Determine the (X, Y) coordinate at the center of the cell enclosing the given text.  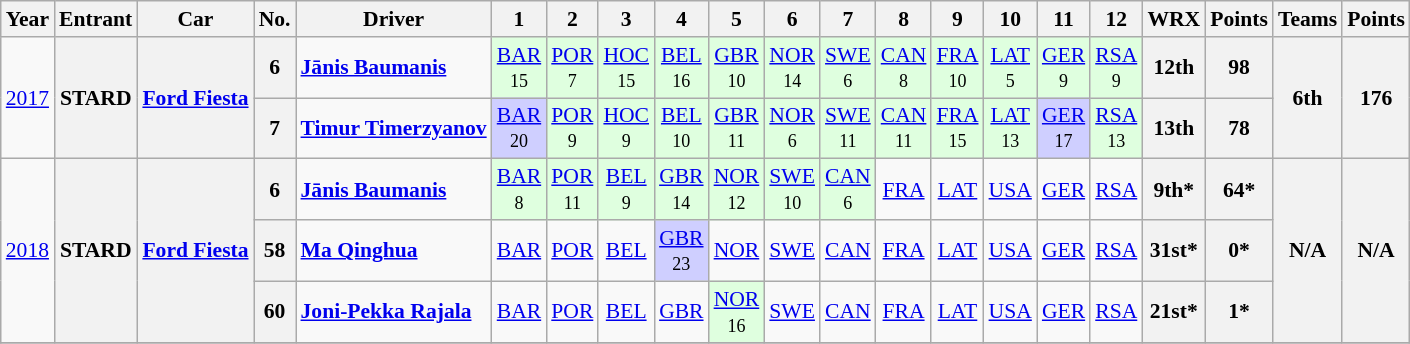
NOR6 (792, 128)
SWE11 (848, 128)
BEL10 (682, 128)
10 (1010, 19)
CAN8 (904, 68)
POR9 (572, 128)
9th* (1174, 190)
GER9 (1064, 68)
Driver (394, 19)
LAT13 (1010, 128)
Car (195, 19)
12th (1174, 68)
21st* (1174, 312)
GBR10 (737, 68)
BAR8 (520, 190)
8 (904, 19)
78 (1239, 128)
64* (1239, 190)
POR11 (572, 190)
1* (1239, 312)
RSA13 (1116, 128)
No. (275, 19)
Timur Timerzyanov (394, 128)
GBR14 (682, 190)
12 (1116, 19)
Year (28, 19)
2018 (28, 250)
BAR15 (520, 68)
60 (275, 312)
9 (957, 19)
GBR23 (682, 250)
13th (1174, 128)
2 (572, 19)
GER17 (1064, 128)
RSA9 (1116, 68)
Ma Qinghua (394, 250)
58 (275, 250)
NOR14 (792, 68)
GBR (682, 312)
GBR11 (737, 128)
POR7 (572, 68)
HOC9 (626, 128)
CAN6 (848, 190)
BAR20 (520, 128)
Joni-Pekka Rajala (394, 312)
6th (1308, 98)
2017 (28, 98)
11 (1064, 19)
NOR (737, 250)
LAT5 (1010, 68)
SWE6 (848, 68)
5 (737, 19)
1 (520, 19)
3 (626, 19)
NOR12 (737, 190)
98 (1239, 68)
176 (1376, 98)
WRX (1174, 19)
CAN11 (904, 128)
Teams (1308, 19)
31st* (1174, 250)
4 (682, 19)
NOR16 (737, 312)
SWE10 (792, 190)
BEL9 (626, 190)
BEL16 (682, 68)
Entrant (96, 19)
FRA10 (957, 68)
HOC15 (626, 68)
0* (1239, 250)
FRA15 (957, 128)
